Locate the cell with the specified text and output its (X, Y) center coordinate. 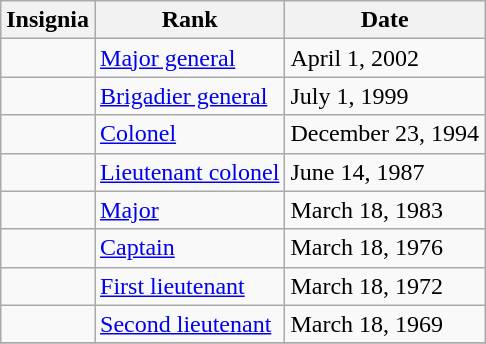
Captain (190, 248)
July 1, 1999 (385, 96)
December 23, 1994 (385, 134)
Insignia (48, 20)
Major (190, 210)
June 14, 1987 (385, 172)
Second lieutenant (190, 324)
Colonel (190, 134)
Date (385, 20)
Major general (190, 58)
March 18, 1976 (385, 248)
April 1, 2002 (385, 58)
Brigadier general (190, 96)
Rank (190, 20)
First lieutenant (190, 286)
March 18, 1969 (385, 324)
March 18, 1983 (385, 210)
March 18, 1972 (385, 286)
Lieutenant colonel (190, 172)
